Search for the cell housing the specified text and yield its [x, y] center coordinate. 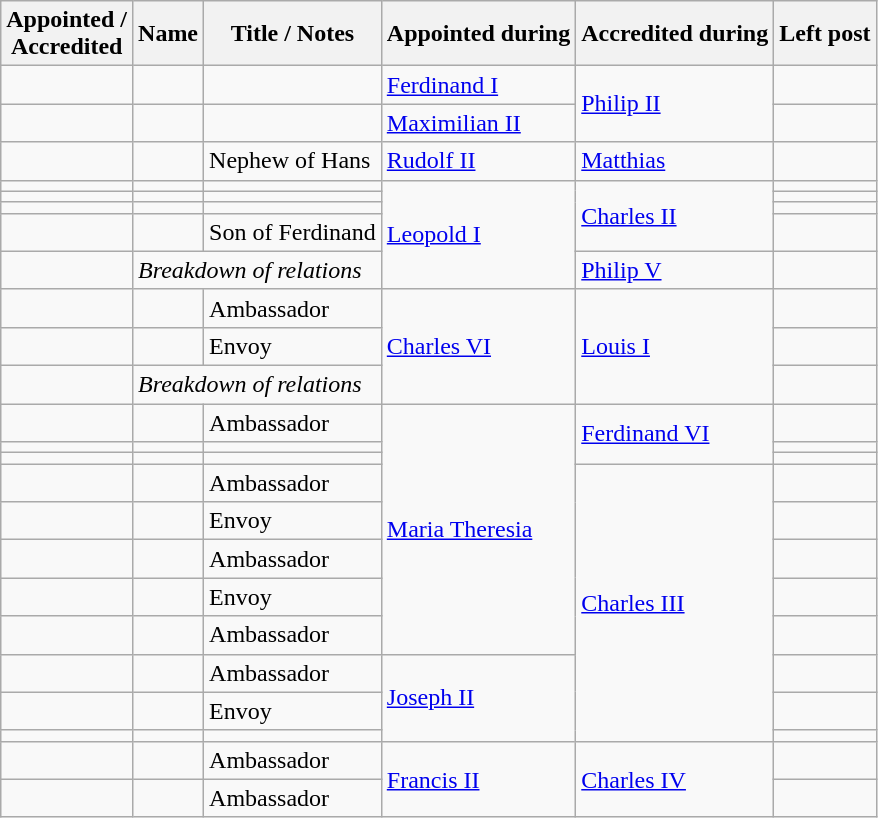
Francis II [478, 779]
Appointed /Accredited [67, 34]
Name [168, 34]
Accredited during [675, 34]
Nephew of Hans [293, 161]
Son of Ferdinand [293, 232]
Joseph II [478, 698]
Matthias [675, 161]
Charles IV [675, 779]
Philip V [675, 270]
Maria Theresia [478, 529]
Philip II [675, 104]
Left post [825, 34]
Charles II [675, 216]
Rudolf II [478, 161]
Ferdinand I [478, 85]
Louis I [675, 346]
Charles III [675, 603]
Leopold I [478, 234]
Title / Notes [293, 34]
Maximilian II [478, 123]
Appointed during [478, 34]
Charles VI [478, 346]
Ferdinand VI [675, 434]
